Determine the [x, y] coordinate at the center of the cell enclosing the given text.  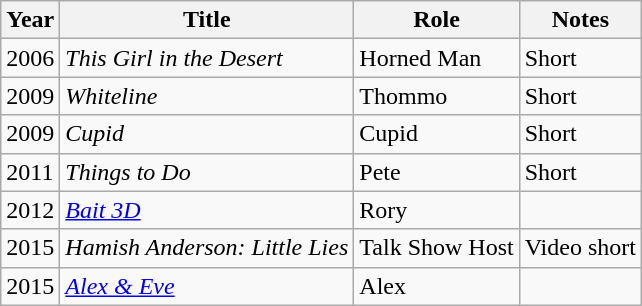
This Girl in the Desert [207, 58]
Hamish Anderson: Little Lies [207, 248]
2006 [30, 58]
Rory [436, 210]
Talk Show Host [436, 248]
Alex [436, 286]
Role [436, 20]
Notes [580, 20]
Year [30, 20]
Whiteline [207, 96]
Title [207, 20]
Pete [436, 172]
Video short [580, 248]
Alex & Eve [207, 286]
Bait 3D [207, 210]
Things to Do [207, 172]
Thommo [436, 96]
2011 [30, 172]
Horned Man [436, 58]
2012 [30, 210]
